For the text-containing cell, return its midpoint in [X, Y] coordinate format. 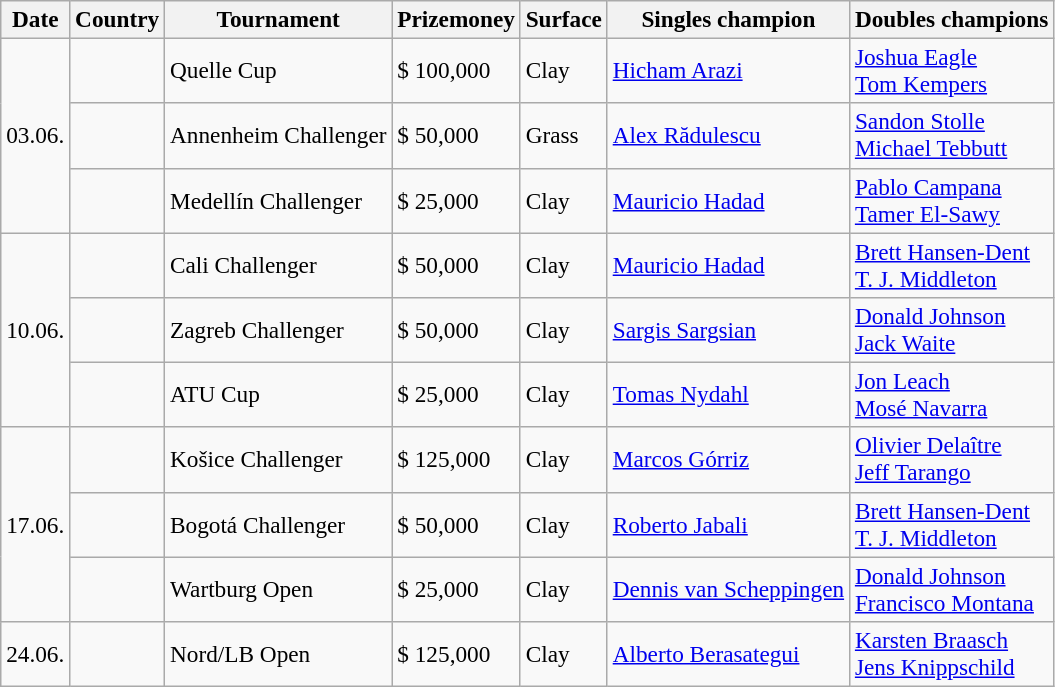
Date [36, 19]
Prizemoney [456, 19]
ATU Cup [278, 394]
Bogotá Challenger [278, 524]
Karsten Braasch Jens Knippschild [951, 654]
Tournament [278, 19]
Olivier Delaître Jeff Tarango [951, 460]
Annenheim Challenger [278, 136]
Alex Rădulescu [728, 136]
Singles champion [728, 19]
Country [118, 19]
Surface [564, 19]
Cali Challenger [278, 264]
03.06. [36, 135]
10.06. [36, 329]
Jon Leach Mosé Navarra [951, 394]
Hicham Arazi [728, 70]
Dennis van Scheppingen [728, 588]
Joshua Eagle Tom Kempers [951, 70]
$ 100,000 [456, 70]
Donald Johnson Francisco Montana [951, 588]
Doubles champions [951, 19]
24.06. [36, 654]
Pablo Campana Tamer El-Sawy [951, 200]
Donald Johnson Jack Waite [951, 330]
Tomas Nydahl [728, 394]
17.06. [36, 524]
Wartburg Open [278, 588]
Nord/LB Open [278, 654]
Sandon Stolle Michael Tebbutt [951, 136]
Alberto Berasategui [728, 654]
Medellín Challenger [278, 200]
Zagreb Challenger [278, 330]
Grass [564, 136]
Košice Challenger [278, 460]
Sargis Sargsian [728, 330]
Roberto Jabali [728, 524]
Quelle Cup [278, 70]
Marcos Górriz [728, 460]
